Pinpoint the cell where the given text exists, returning its (X, Y) midpoint coordinate. 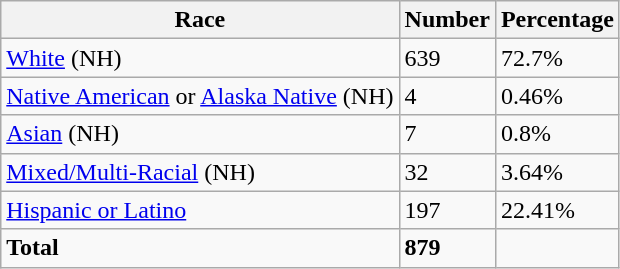
879 (447, 248)
639 (447, 58)
Native American or Alaska Native (NH) (200, 96)
Race (200, 20)
Total (200, 248)
Hispanic or Latino (200, 210)
32 (447, 172)
3.64% (557, 172)
4 (447, 96)
White (NH) (200, 58)
Number (447, 20)
197 (447, 210)
Asian (NH) (200, 134)
22.41% (557, 210)
0.8% (557, 134)
Percentage (557, 20)
7 (447, 134)
0.46% (557, 96)
72.7% (557, 58)
Mixed/Multi-Racial (NH) (200, 172)
